Extract the [X, Y] coordinate from the center of the cell holding the provided text.  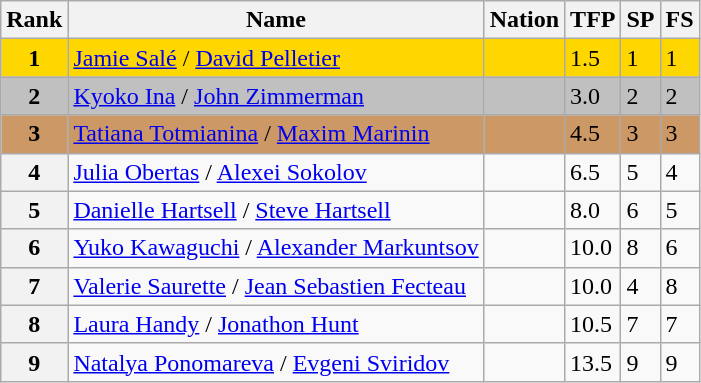
TFP [593, 20]
Laura Handy / Jonathon Hunt [276, 324]
6.5 [593, 172]
10.5 [593, 324]
SP [640, 20]
8.0 [593, 210]
Name [276, 20]
Danielle Hartsell / Steve Hartsell [276, 210]
3.0 [593, 96]
Valerie Saurette / Jean Sebastien Fecteau [276, 286]
Natalya Ponomareva / Evgeni Sviridov [276, 362]
4.5 [593, 134]
Jamie Salé / David Pelletier [276, 58]
Tatiana Totmianina / Maxim Marinin [276, 134]
1.5 [593, 58]
FS [680, 20]
Rank [34, 20]
Kyoko Ina / John Zimmerman [276, 96]
Nation [524, 20]
13.5 [593, 362]
Yuko Kawaguchi / Alexander Markuntsov [276, 248]
Julia Obertas / Alexei Sokolov [276, 172]
